Capture the cell that displays the provided text and extract its [X, Y] central coordinate. 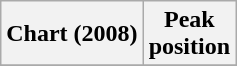
Peakposition [189, 34]
Chart (2008) [72, 34]
